Output the [X, Y] coordinate of the center of the cell containing the given text.  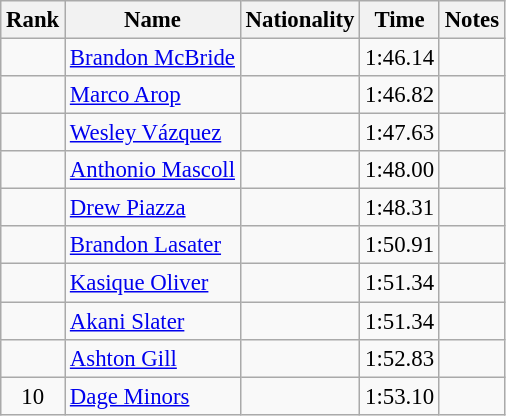
Drew Piazza [153, 208]
1:46.14 [400, 58]
Nationality [300, 20]
Rank [33, 20]
Anthonio Mascoll [153, 170]
Kasique Oliver [153, 283]
1:48.00 [400, 170]
Marco Arop [153, 95]
Notes [472, 20]
Time [400, 20]
1:46.82 [400, 95]
Brandon McBride [153, 58]
Akani Slater [153, 321]
1:53.10 [400, 396]
Wesley Vázquez [153, 133]
1:50.91 [400, 245]
1:52.83 [400, 358]
1:47.63 [400, 133]
10 [33, 396]
Dage Minors [153, 396]
Brandon Lasater [153, 245]
Name [153, 20]
Ashton Gill [153, 358]
1:48.31 [400, 208]
